Determine the [x, y] coordinate at the center of the cell enclosing the given text.  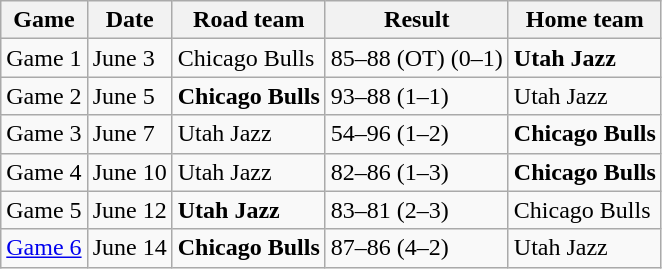
Game 6 [44, 248]
Result [416, 20]
82–86 (1–3) [416, 172]
June 14 [130, 248]
June 3 [130, 58]
93–88 (1–1) [416, 96]
Game 3 [44, 134]
Road team [248, 20]
June 12 [130, 210]
83–81 (2–3) [416, 210]
85–88 (OT) (0–1) [416, 58]
June 5 [130, 96]
Game 1 [44, 58]
Date [130, 20]
87–86 (4–2) [416, 248]
Game 4 [44, 172]
Home team [584, 20]
Game 2 [44, 96]
June 10 [130, 172]
54–96 (1–2) [416, 134]
Game [44, 20]
June 7 [130, 134]
Game 5 [44, 210]
